Scan for the cell matching the given text and deliver its [x, y] coordinate at center. 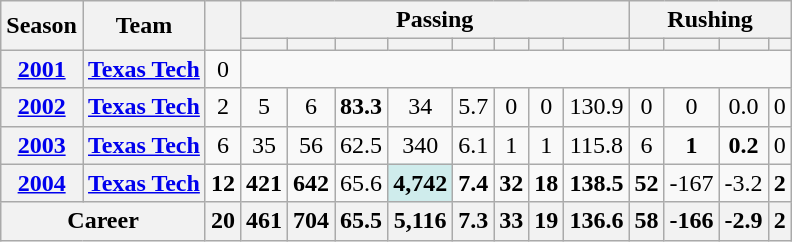
32 [512, 183]
83.3 [362, 107]
56 [312, 145]
138.5 [596, 183]
115.8 [596, 145]
65.6 [362, 183]
58 [646, 221]
18 [546, 183]
642 [312, 183]
5 [264, 107]
7.4 [474, 183]
34 [420, 107]
136.6 [596, 221]
704 [312, 221]
-167 [692, 183]
5.7 [474, 107]
7.3 [474, 221]
33 [512, 221]
-2.9 [744, 221]
5,116 [420, 221]
Passing [434, 20]
4,742 [420, 183]
Rushing [710, 20]
2001 [42, 69]
62.5 [362, 145]
340 [420, 145]
20 [222, 221]
461 [264, 221]
2002 [42, 107]
12 [222, 183]
35 [264, 145]
65.5 [362, 221]
19 [546, 221]
0.2 [744, 145]
2004 [42, 183]
Season [42, 26]
0.0 [744, 107]
-166 [692, 221]
130.9 [596, 107]
52 [646, 183]
Team [144, 26]
2003 [42, 145]
6.1 [474, 145]
Career [104, 221]
-3.2 [744, 183]
421 [264, 183]
